Detect which cell encompasses the target text, then output its (X, Y) center coordinate. 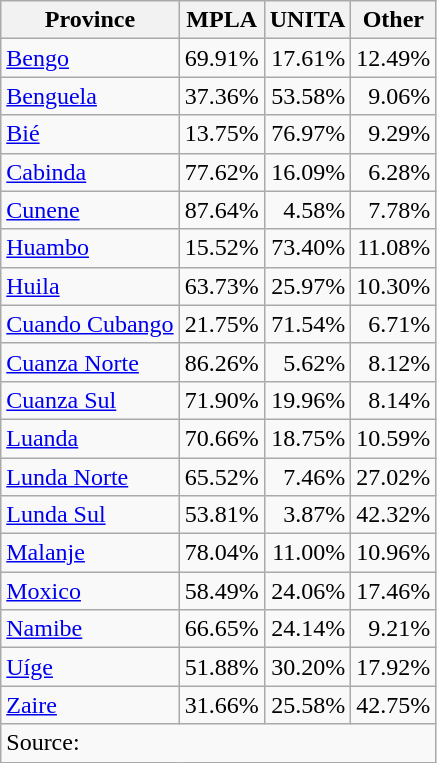
9.06% (394, 96)
Bengo (90, 58)
71.90% (222, 400)
Cunene (90, 210)
Cuando Cubango (90, 324)
Source: (218, 743)
42.75% (394, 705)
10.96% (394, 553)
17.61% (308, 58)
78.04% (222, 553)
18.75% (308, 438)
53.81% (222, 515)
Cabinda (90, 172)
7.46% (308, 477)
17.46% (394, 591)
MPLA (222, 20)
58.49% (222, 591)
Bié (90, 134)
9.21% (394, 629)
9.29% (394, 134)
Province (90, 20)
86.26% (222, 362)
Malanje (90, 553)
42.32% (394, 515)
6.28% (394, 172)
Cuanza Sul (90, 400)
19.96% (308, 400)
Lunda Norte (90, 477)
Huila (90, 286)
7.78% (394, 210)
Namibe (90, 629)
87.64% (222, 210)
73.40% (308, 248)
27.02% (394, 477)
5.62% (308, 362)
37.36% (222, 96)
4.58% (308, 210)
3.87% (308, 515)
12.49% (394, 58)
24.06% (308, 591)
Huambo (90, 248)
11.08% (394, 248)
51.88% (222, 667)
6.71% (394, 324)
71.54% (308, 324)
Lunda Sul (90, 515)
65.52% (222, 477)
Benguela (90, 96)
77.62% (222, 172)
63.73% (222, 286)
69.91% (222, 58)
Moxico (90, 591)
16.09% (308, 172)
31.66% (222, 705)
76.97% (308, 134)
17.92% (394, 667)
Zaire (90, 705)
Luanda (90, 438)
10.59% (394, 438)
8.14% (394, 400)
Uíge (90, 667)
25.58% (308, 705)
30.20% (308, 667)
15.52% (222, 248)
UNITA (308, 20)
66.65% (222, 629)
10.30% (394, 286)
53.58% (308, 96)
70.66% (222, 438)
8.12% (394, 362)
13.75% (222, 134)
21.75% (222, 324)
Other (394, 20)
11.00% (308, 553)
24.14% (308, 629)
Cuanza Norte (90, 362)
25.97% (308, 286)
